Detect which cell encompasses the target text, then output its [X, Y] center coordinate. 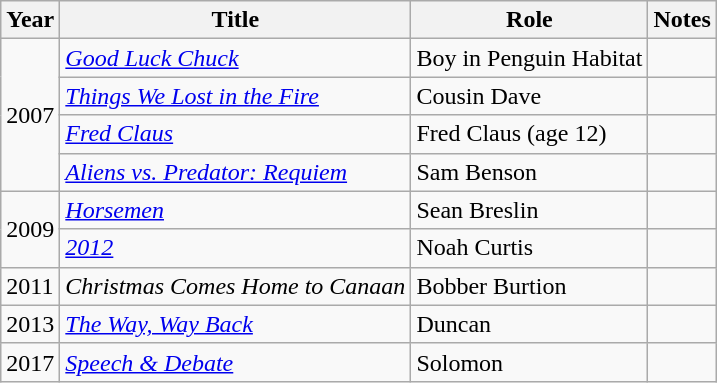
2012 [236, 248]
Cousin Dave [530, 96]
Fred Claus (age 12) [530, 134]
2009 [30, 229]
Title [236, 20]
Things We Lost in the Fire [236, 96]
2013 [30, 324]
Horsemen [236, 210]
Christmas Comes Home to Canaan [236, 286]
2007 [30, 115]
2011 [30, 286]
Speech & Debate [236, 362]
Noah Curtis [530, 248]
Sam Benson [530, 172]
Notes [682, 20]
Boy in Penguin Habitat [530, 58]
Sean Breslin [530, 210]
The Way, Way Back [236, 324]
Aliens vs. Predator: Requiem [236, 172]
Duncan [530, 324]
Good Luck Chuck [236, 58]
Bobber Burtion [530, 286]
Role [530, 20]
Fred Claus [236, 134]
2017 [30, 362]
Year [30, 20]
Solomon [530, 362]
